From the cell containing the given text, extract its center point as [x, y] coordinate. 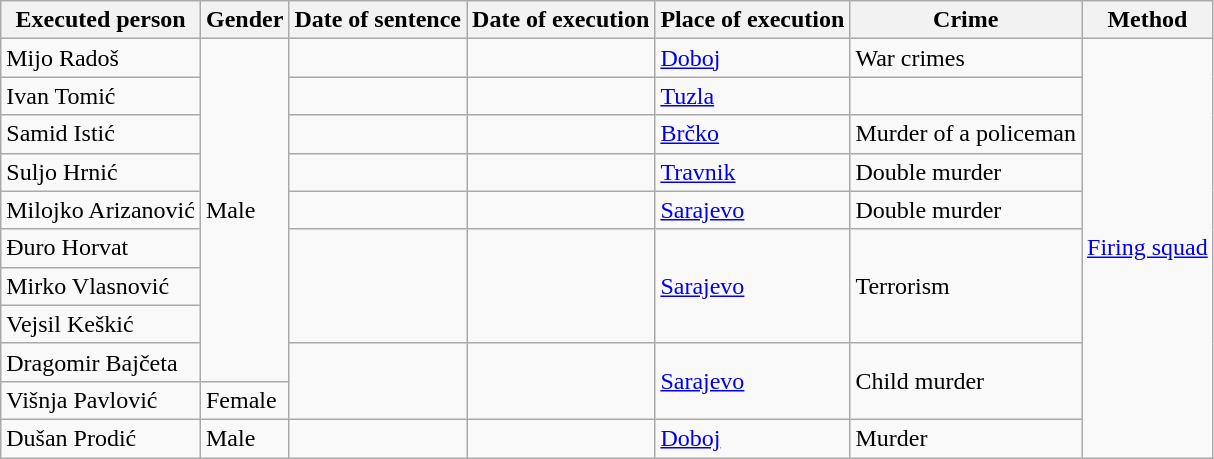
Đuro Horvat [101, 248]
Tuzla [752, 96]
Suljo Hrnić [101, 172]
Firing squad [1148, 248]
War crimes [966, 58]
Date of execution [561, 20]
Dušan Prodić [101, 438]
Višnja Pavlović [101, 400]
Travnik [752, 172]
Dragomir Bajčeta [101, 362]
Vejsil Keškić [101, 324]
Milojko Arizanović [101, 210]
Gender [244, 20]
Date of sentence [378, 20]
Method [1148, 20]
Place of execution [752, 20]
Female [244, 400]
Murder of a policeman [966, 134]
Ivan Tomić [101, 96]
Mijo Radoš [101, 58]
Brčko [752, 134]
Terrorism [966, 286]
Child murder [966, 381]
Executed person [101, 20]
Crime [966, 20]
Murder [966, 438]
Samid Istić [101, 134]
Mirko Vlasnović [101, 286]
